Search for the cell housing the specified text and yield its (X, Y) center coordinate. 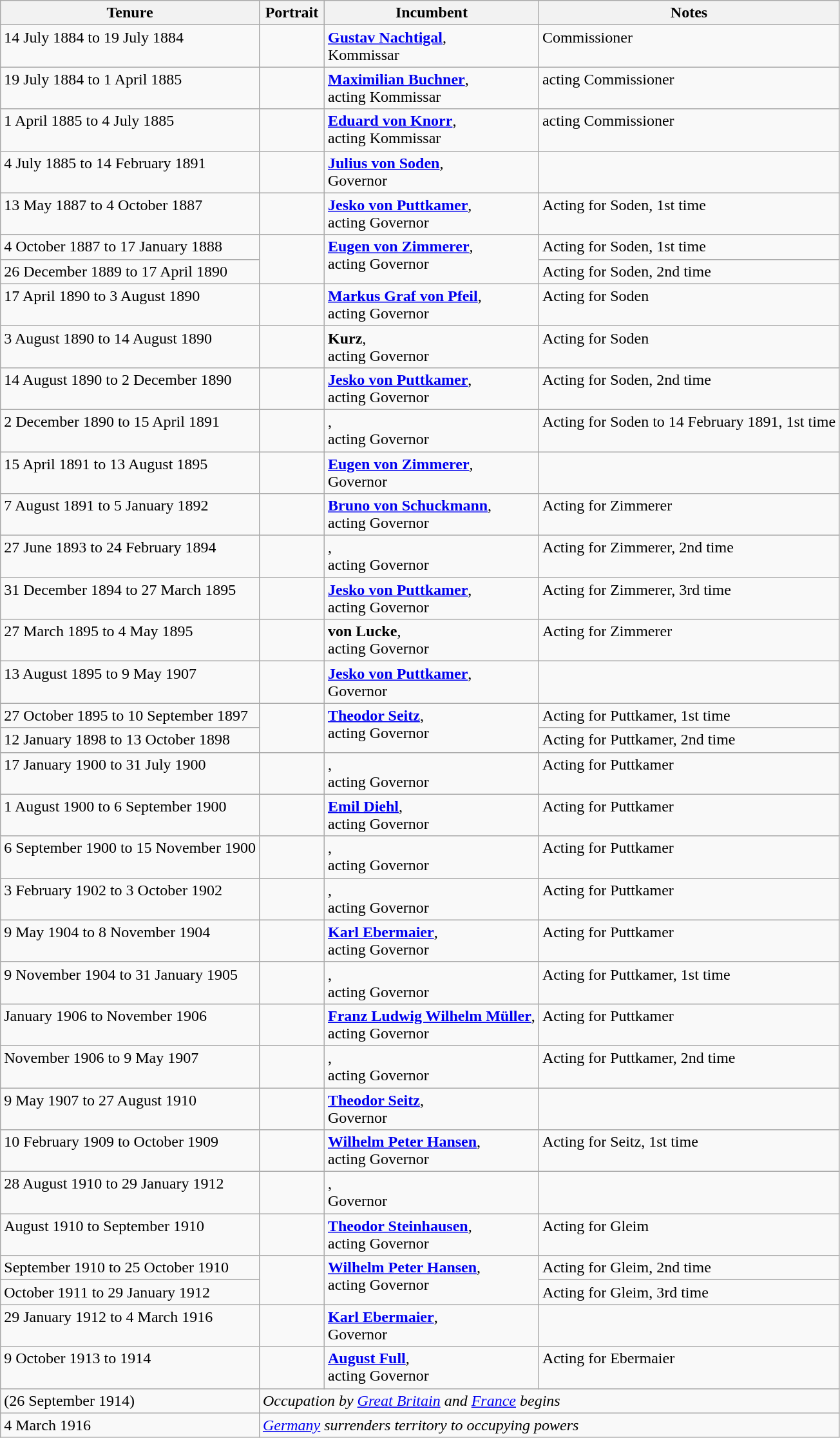
1 August 1900 to 6 September 1900 (130, 815)
31 December 1894 to 27 March 1895 (130, 598)
Julius von Soden, Governor (432, 171)
Acting for Zimmerer, 3rd time (689, 598)
27 June 1893 to 24 February 1894 (130, 557)
Maximilian Buchner, acting Kommissar (432, 88)
14 July 1884 to 19 July 1884 (130, 46)
Emil Diehl, acting Governor (432, 815)
9 October 1913 to 1914 (130, 1368)
6 September 1900 to 15 November 1900 (130, 857)
Notes (689, 13)
27 October 1895 to 10 September 1897 (130, 715)
7 August 1891 to 5 January 1892 (130, 514)
Jesko von Puttkamer, Governor (432, 682)
Eugen von Zimmerer, acting Governor (432, 259)
17 January 1900 to 31 July 1900 (130, 773)
1 April 1885 to 4 July 1885 (130, 130)
Theodor Seitz, Governor (432, 1109)
Gustav Nachtigal, Kommissar (432, 46)
, Governor (432, 1192)
28 August 1910 to 29 January 1912 (130, 1192)
9 November 1904 to 31 January 1905 (130, 982)
Acting for Ebermaier (689, 1368)
15 April 1891 to 13 August 1895 (130, 472)
Markus Graf von Pfeil, acting Governor (432, 304)
von Lucke, acting Governor (432, 641)
4 March 1916 (130, 1425)
Germany surrenders territory to occupying powers (549, 1425)
Tenure (130, 13)
9 May 1904 to 8 November 1904 (130, 941)
August 1910 to September 1910 (130, 1235)
13 May 1887 to 4 October 1887 (130, 214)
Acting for Gleim, 2nd time (689, 1268)
9 May 1907 to 27 August 1910 (130, 1109)
27 March 1895 to 4 May 1895 (130, 641)
Karl Ebermaier, Governor (432, 1325)
Acting for Zimmerer, 2nd time (689, 557)
Theodor Seitz, acting Governor (432, 728)
Acting for Gleim, 3rd time (689, 1292)
(26 September 1914) (130, 1401)
August Full, acting Governor (432, 1368)
Portrait (291, 13)
Acting for Seitz, 1st time (689, 1151)
13 August 1895 to 9 May 1907 (130, 682)
Commissioner (689, 46)
3 February 1902 to 3 October 1902 (130, 899)
Eugen von Zimmerer, Governor (432, 472)
Occupation by Great Britain and France begins (549, 1401)
14 August 1890 to 2 December 1890 (130, 388)
Kurz, acting Governor (432, 347)
January 1906 to November 1906 (130, 1025)
September 1910 to 25 October 1910 (130, 1268)
19 July 1884 to 1 April 1885 (130, 88)
4 July 1885 to 14 February 1891 (130, 171)
4 October 1887 to 17 January 1888 (130, 247)
November 1906 to 9 May 1907 (130, 1066)
Acting for Soden to 14 February 1891, 1st time (689, 431)
3 August 1890 to 14 August 1890 (130, 347)
Acting for Gleim (689, 1235)
26 December 1889 to 17 April 1890 (130, 271)
12 January 1898 to 13 October 1898 (130, 740)
Eduard von Knorr, acting Kommissar (432, 130)
Theodor Steinhausen, acting Governor (432, 1235)
Franz Ludwig Wilhelm Müller, acting Governor (432, 1025)
October 1911 to 29 January 1912 (130, 1292)
10 February 1909 to October 1909 (130, 1151)
29 January 1912 to 4 March 1916 (130, 1325)
Bruno von Schuckmann, acting Governor (432, 514)
Incumbent (432, 13)
2 December 1890 to 15 April 1891 (130, 431)
17 April 1890 to 3 August 1890 (130, 304)
Karl Ebermaier, acting Governor (432, 941)
